Search for the cell housing the specified text and yield its [x, y] center coordinate. 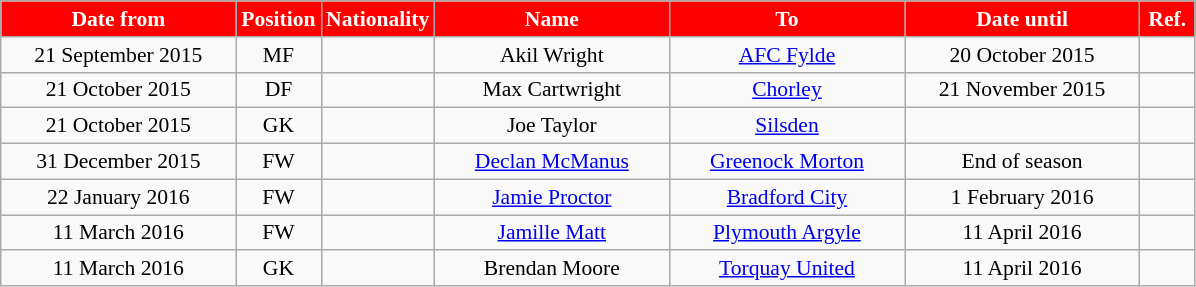
MF [278, 55]
DF [278, 90]
Torquay United [786, 269]
Silsden [786, 126]
21 November 2015 [1022, 90]
21 September 2015 [118, 55]
Ref. [1168, 19]
Declan McManus [552, 162]
Jamille Matt [552, 233]
Plymouth Argyle [786, 233]
Greenock Morton [786, 162]
To [786, 19]
Position [278, 19]
22 January 2016 [118, 197]
1 February 2016 [1022, 197]
Name [552, 19]
Date until [1022, 19]
31 December 2015 [118, 162]
AFC Fylde [786, 55]
20 October 2015 [1022, 55]
Jamie Proctor [552, 197]
Bradford City [786, 197]
Max Cartwright [552, 90]
Date from [118, 19]
Brendan Moore [552, 269]
Akil Wright [552, 55]
Joe Taylor [552, 126]
Chorley [786, 90]
Nationality [378, 19]
End of season [1022, 162]
